Return the (x, y) coordinate for the center point of the cell that contains the specified text.  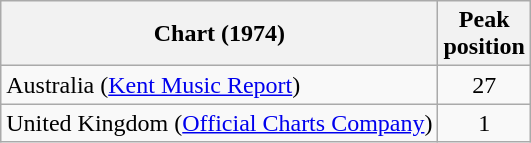
United Kingdom (Official Charts Company) (220, 123)
Peak position (484, 34)
27 (484, 85)
Chart (1974) (220, 34)
Australia (Kent Music Report) (220, 85)
1 (484, 123)
